From the cell containing the given text, extract its center point as (x, y) coordinate. 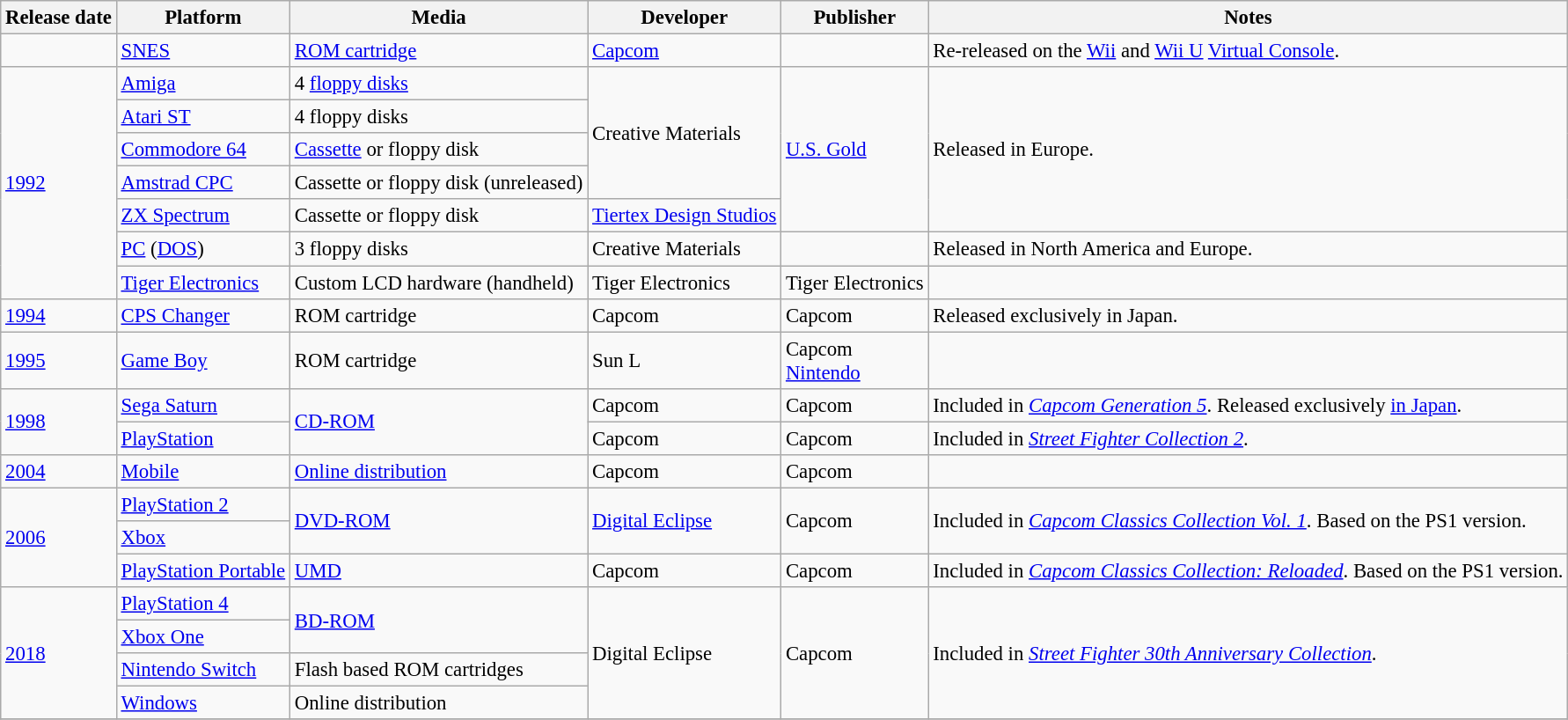
Xbox One (202, 637)
1994 (58, 315)
Custom LCD hardware (handheld) (438, 283)
2018 (58, 653)
Xbox (202, 538)
2004 (58, 472)
Released in Europe. (1248, 150)
Cassette or floppy disk (unreleased) (438, 183)
DVD-ROM (438, 521)
1998 (58, 421)
Notes (1248, 18)
Re-released on the Wii and Wii U Virtual Console. (1248, 51)
Tiertex Design Studios (685, 216)
3 floppy disks (438, 249)
Released exclusively in Japan. (1248, 315)
PlayStation Portable (202, 570)
CapcomNintendo (855, 361)
UMD (438, 570)
Included in Capcom Generation 5. Released exclusively in Japan. (1248, 405)
Release date (58, 18)
Amiga (202, 84)
Platform (202, 18)
U.S. Gold (855, 150)
Included in Capcom Classics Collection Vol. 1. Based on the PS1 version. (1248, 521)
Game Boy (202, 361)
Developer (685, 18)
Windows (202, 703)
ZX Spectrum (202, 216)
Commodore 64 (202, 150)
Atari ST (202, 117)
Included in Street Fighter Collection 2. (1248, 438)
PlayStation (202, 438)
Media (438, 18)
1995 (58, 361)
SNES (202, 51)
Mobile (202, 472)
Included in Capcom Classics Collection: Reloaded. Based on the PS1 version. (1248, 570)
PlayStation 2 (202, 504)
Nintendo Switch (202, 670)
Sega Saturn (202, 405)
PlayStation 4 (202, 604)
Amstrad CPC (202, 183)
Flash based ROM cartridges (438, 670)
2006 (58, 537)
PC (DOS) (202, 249)
CD-ROM (438, 421)
Sun L (685, 361)
BD-ROM (438, 620)
CPS Changer (202, 315)
1992 (58, 183)
Publisher (855, 18)
Released in North America and Europe. (1248, 249)
Included in Street Fighter 30th Anniversary Collection. (1248, 653)
